Return the (X, Y) coordinate for the center point of the cell that contains the specified text.  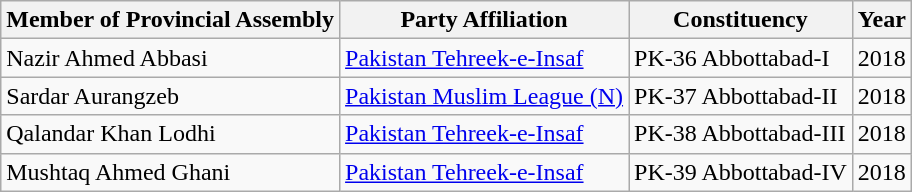
Qalandar Khan Lodhi (170, 134)
Sardar Aurangzeb (170, 96)
Member of Provincial Assembly (170, 20)
Party Affiliation (484, 20)
Nazir Ahmed Abbasi (170, 58)
PK-38 Abbottabad-III (741, 134)
Pakistan Muslim League (N) (484, 96)
PK-39 Abbottabad-IV (741, 172)
PK-37 Abbottabad-II (741, 96)
Year (882, 20)
Mushtaq Ahmed Ghani (170, 172)
PK-36 Abbottabad-I (741, 58)
Constituency (741, 20)
